Detect which cell encompasses the target text, then output its [X, Y] center coordinate. 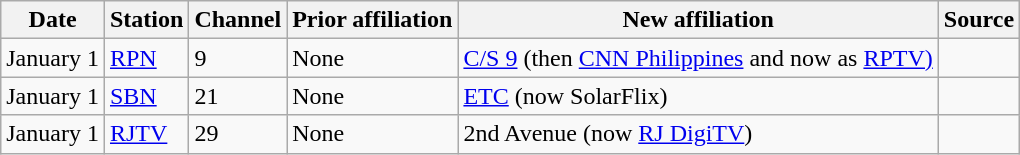
ETC (now SolarFlix) [698, 96]
Prior affiliation [372, 20]
RJTV [146, 134]
C/S 9 (then CNN Philippines and now as RPTV) [698, 58]
Station [146, 20]
New affiliation [698, 20]
RPN [146, 58]
Source [978, 20]
29 [238, 134]
9 [238, 58]
Channel [238, 20]
SBN [146, 96]
Date [53, 20]
2nd Avenue (now RJ DigiTV) [698, 134]
21 [238, 96]
